Capture the cell that displays the provided text and extract its [x, y] central coordinate. 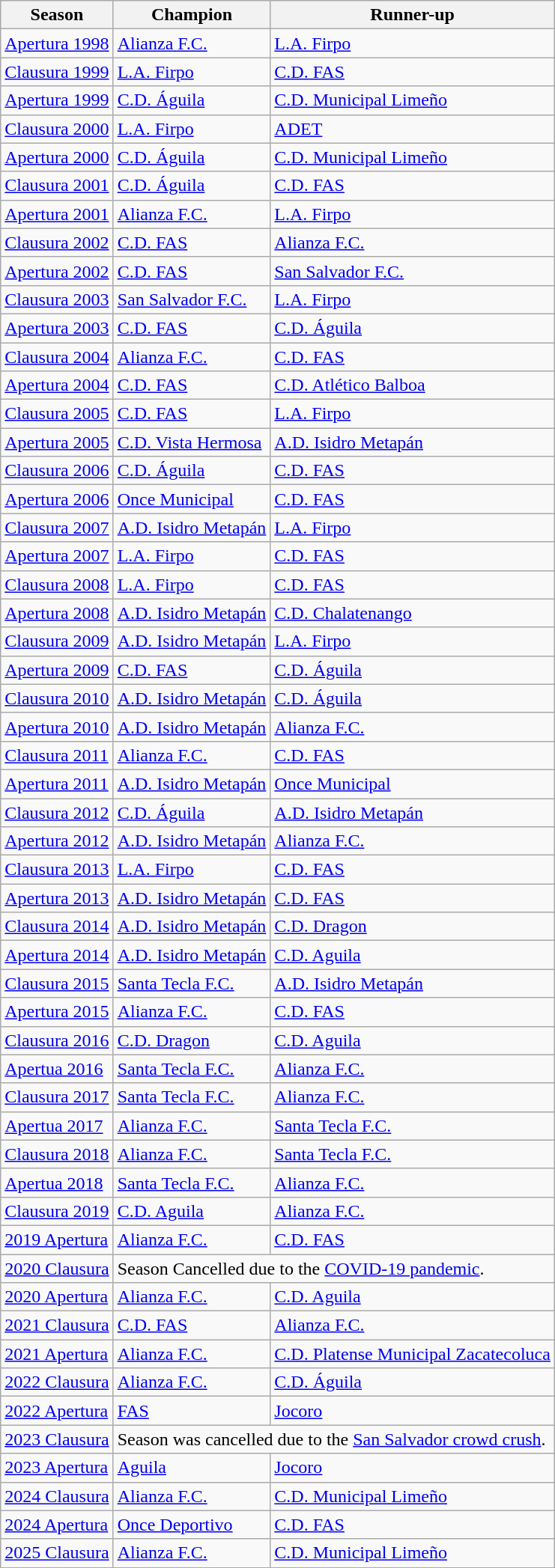
Season Cancelled due to the COVID-19 pandemic. [334, 1269]
Apertura 2002 [57, 271]
2024 Apertura [57, 1525]
2021 Clausura [57, 1326]
Apertura 2014 [57, 955]
C.D. Vista Hermosa [192, 442]
Apertura 2005 [57, 442]
2023 Clausura [57, 1439]
2021 Apertura [57, 1354]
2020 Clausura [57, 1269]
Clausura 2012 [57, 812]
Apertura 2009 [57, 670]
2022 Apertura [57, 1411]
Clausura 2003 [57, 299]
Runner-up [413, 15]
Clausura 2017 [57, 1097]
Once Deportivo [192, 1525]
Season [57, 15]
Clausura 2005 [57, 414]
Clausura 2001 [57, 186]
Clausura 2013 [57, 870]
2020 Apertura [57, 1297]
Clausura 1999 [57, 72]
Apertua 2018 [57, 1183]
C.D. Platense Municipal Zacatecoluca [413, 1354]
2023 Apertura [57, 1468]
Apertura 2004 [57, 385]
Clausura 2004 [57, 357]
Apertura 1998 [57, 43]
Apertura 2010 [57, 727]
FAS [192, 1411]
Apertura 2003 [57, 328]
Apertura 2007 [57, 556]
Clausura 2006 [57, 471]
Apertura 2015 [57, 1012]
Clausura 2009 [57, 641]
Apertua 2017 [57, 1126]
Clausura 2002 [57, 242]
Apertura 2011 [57, 784]
ADET [413, 129]
Champion [192, 15]
Apertura 1999 [57, 100]
Clausura 2000 [57, 129]
Apertura 2008 [57, 613]
Clausura 2016 [57, 1040]
Apertura 2001 [57, 214]
Clausura 2007 [57, 528]
Clausura 2019 [57, 1211]
C.D. Chalatenango [413, 613]
Apertura 2013 [57, 898]
Clausura 2011 [57, 755]
C.D. Atlético Balboa [413, 385]
Apertura 2000 [57, 157]
Clausura 2010 [57, 698]
2022 Clausura [57, 1382]
Apertura 2012 [57, 841]
2019 Apertura [57, 1239]
Clausura 2015 [57, 983]
Clausura 2014 [57, 927]
Apertura 2006 [57, 499]
Aguila [192, 1468]
Clausura 2018 [57, 1154]
2024 Clausura [57, 1496]
Season was cancelled due to the San Salvador crowd crush. [334, 1439]
Clausura 2008 [57, 585]
Apertua 2016 [57, 1069]
2025 Clausura [57, 1553]
